Capture the cell that displays the provided text and extract its [X, Y] central coordinate. 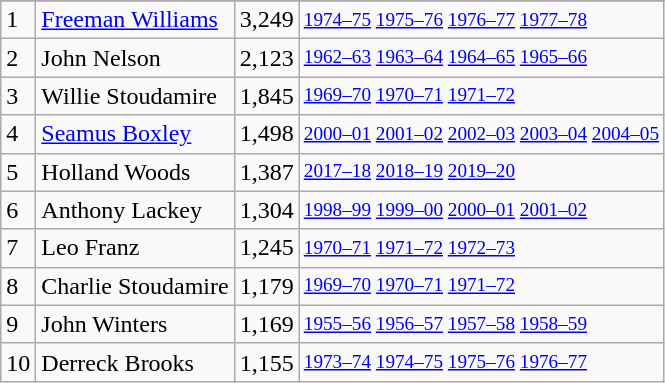
John Winters [135, 324]
6 [18, 210]
1970–71 1971–72 1972–73 [481, 248]
Charlie Stoudamire [135, 286]
4 [18, 134]
1,387 [266, 172]
1,304 [266, 210]
1,498 [266, 134]
1962–63 1963–64 1964–65 1965–66 [481, 58]
1,179 [266, 286]
1955–56 1956–57 1957–58 1958–59 [481, 324]
7 [18, 248]
1,245 [266, 248]
1,845 [266, 96]
1973–74 1974–75 1975–76 1976–77 [481, 362]
1974–75 1975–76 1976–77 1977–78 [481, 20]
Leo Franz [135, 248]
Seamus Boxley [135, 134]
Anthony Lackey [135, 210]
Freeman Williams [135, 20]
10 [18, 362]
3,249 [266, 20]
Holland Woods [135, 172]
2017–18 2018–19 2019–20 [481, 172]
2 [18, 58]
5 [18, 172]
John Nelson [135, 58]
Derreck Brooks [135, 362]
1998–99 1999–00 2000–01 2001–02 [481, 210]
2000–01 2001–02 2002–03 2003–04 2004–05 [481, 134]
2,123 [266, 58]
8 [18, 286]
9 [18, 324]
1,169 [266, 324]
1 [18, 20]
1,155 [266, 362]
Willie Stoudamire [135, 96]
3 [18, 96]
